Determine the [x, y] coordinate at the center of the cell enclosing the given text.  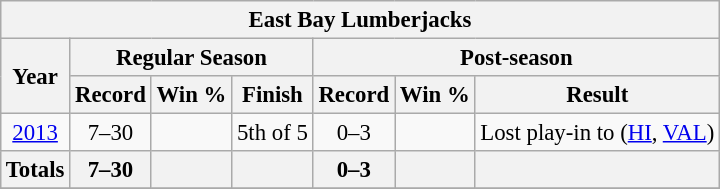
Post-season [516, 58]
Regular Season [192, 58]
Year [34, 76]
Finish [272, 95]
Result [598, 95]
2013 [34, 133]
East Bay Lumberjacks [360, 20]
Lost play-in to (HI, VAL) [598, 133]
5th of 5 [272, 133]
Totals [34, 170]
